Determine the [x, y] coordinate at the center of the cell enclosing the given text.  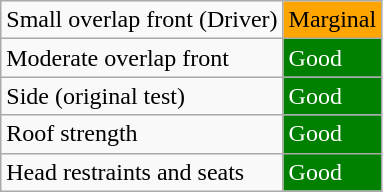
Marginal [332, 20]
Roof strength [142, 134]
Moderate overlap front [142, 58]
Head restraints and seats [142, 172]
Small overlap front (Driver) [142, 20]
Side (original test) [142, 96]
